Pinpoint the cell where the given text exists, returning its [X, Y] midpoint coordinate. 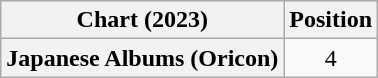
Japanese Albums (Oricon) [142, 58]
Chart (2023) [142, 20]
4 [331, 58]
Position [331, 20]
